Return the (X, Y) coordinate for the center point of the cell that contains the specified text.  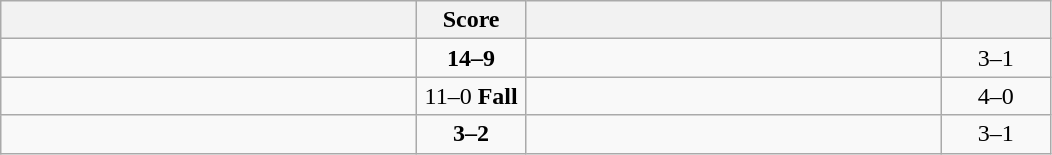
11–0 Fall (472, 96)
14–9 (472, 58)
Score (472, 20)
3–2 (472, 134)
4–0 (996, 96)
